Detect which cell encompasses the target text, then output its (x, y) center coordinate. 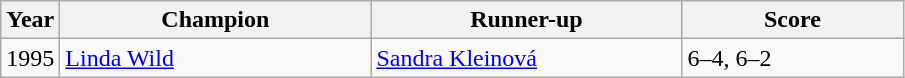
Runner-up (526, 20)
Linda Wild (216, 58)
Score (792, 20)
Year (30, 20)
1995 (30, 58)
Champion (216, 20)
Sandra Kleinová (526, 58)
6–4, 6–2 (792, 58)
